Detect which cell encompasses the target text, then output its (X, Y) center coordinate. 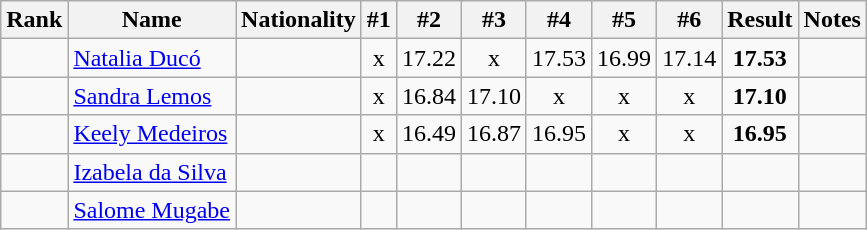
Nationality (299, 20)
Name (152, 20)
#4 (558, 20)
Salome Mugabe (152, 210)
Result (760, 20)
16.84 (428, 96)
17.14 (690, 58)
16.99 (624, 58)
#2 (428, 20)
Izabela da Silva (152, 172)
#3 (494, 20)
Keely Medeiros (152, 134)
Sandra Lemos (152, 96)
#5 (624, 20)
16.49 (428, 134)
#1 (378, 20)
Notes (832, 20)
16.87 (494, 134)
#6 (690, 20)
17.22 (428, 58)
Natalia Ducó (152, 58)
Rank (34, 20)
